Pinpoint the cell where the given text exists, returning its [X, Y] midpoint coordinate. 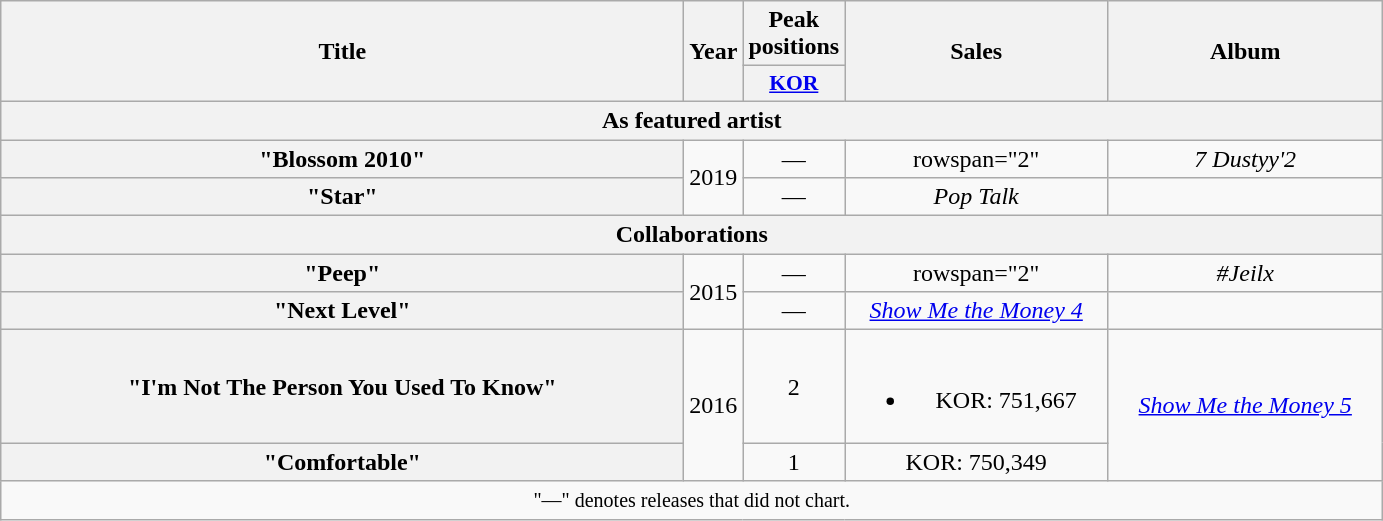
Peak positions [794, 34]
2015 [714, 292]
"I'm Not The Person You Used To Know" [342, 386]
KOR [794, 84]
7 Dustyy'2 [1246, 159]
"Next Level" [342, 311]
Title [342, 52]
KOR: 751,667 [976, 386]
1 [794, 462]
Pop Talk [976, 197]
2 [794, 386]
2019 [714, 178]
"—" denotes releases that did not chart. [692, 500]
2016 [714, 406]
Sales [976, 52]
"Comfortable" [342, 462]
Show Me the Money 5 [1246, 406]
Album [1246, 52]
"Blossom 2010" [342, 159]
Show Me the Money 4 [976, 311]
"Star" [342, 197]
Collaborations [692, 235]
"Peep" [342, 273]
#Jeilx [1246, 273]
KOR: 750,349 [976, 462]
Year [714, 52]
As featured artist [692, 120]
